Return [X, Y] of the center of cell containing provided text 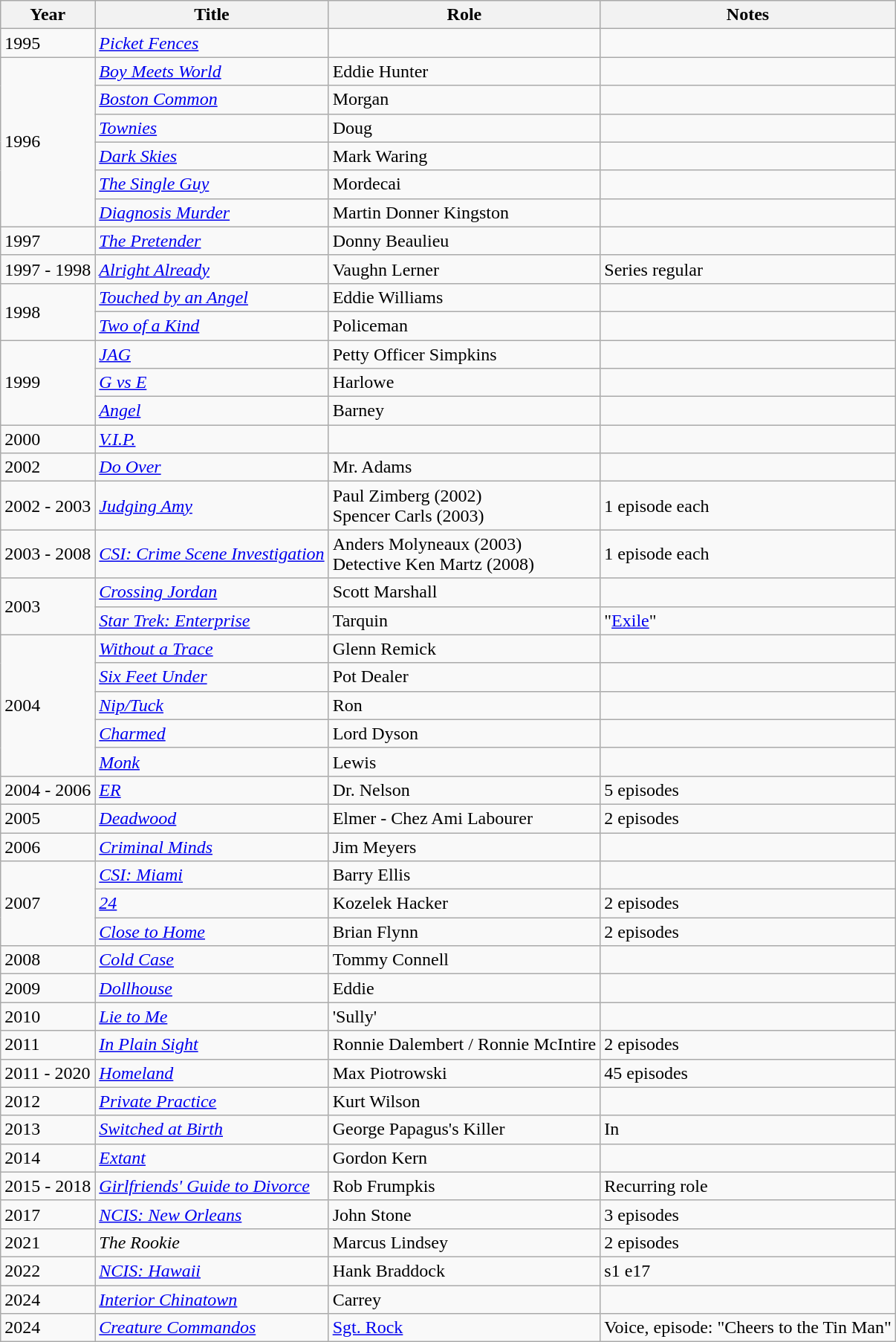
Eddie [464, 988]
Star Trek: Enterprise [212, 620]
G vs E [212, 383]
Rob Frumpkis [464, 1186]
Anders Molyneaux (2003)Detective Ken Martz (2008) [464, 554]
Crossing Jordan [212, 592]
"Exile" [748, 620]
Cold Case [212, 960]
Scott Marshall [464, 592]
George Papagus's Killer [464, 1129]
2013 [48, 1129]
Angel [212, 411]
Eddie Williams [464, 297]
Nip/Tuck [212, 705]
Hank Braddock [464, 1271]
2017 [48, 1214]
NCIS: New Orleans [212, 1214]
2000 [48, 439]
Private Practice [212, 1101]
Recurring role [748, 1186]
Year [48, 15]
2009 [48, 988]
Doug [464, 128]
Boy Meets World [212, 71]
CSI: Crime Scene Investigation [212, 554]
Martin Donner Kingston [464, 213]
Diagnosis Murder [212, 213]
2006 [48, 846]
1999 [48, 383]
24 [212, 904]
1997 - 1998 [48, 269]
45 episodes [748, 1073]
2007 [48, 904]
Mordecai [464, 184]
Kozelek Hacker [464, 904]
2021 [48, 1242]
Deadwood [212, 818]
Judging Amy [212, 505]
Touched by an Angel [212, 297]
Interior Chinatown [212, 1300]
Glenn Remick [464, 649]
5 episodes [748, 790]
Title [212, 15]
Close to Home [212, 932]
Barney [464, 411]
V.I.P. [212, 439]
2004 - 2006 [48, 790]
Jim Meyers [464, 846]
Criminal Minds [212, 846]
The Single Guy [212, 184]
Townies [212, 128]
Eddie Hunter [464, 71]
Charmed [212, 733]
Picket Fences [212, 43]
s1 e17 [748, 1271]
NCIS: Hawaii [212, 1271]
Voice, episode: "Cheers to the Tin Man" [748, 1328]
Barry Ellis [464, 875]
2010 [48, 1017]
Petty Officer Simpkins [464, 354]
2002 - 2003 [48, 505]
Carrey [464, 1300]
2005 [48, 818]
Harlowe [464, 383]
1998 [48, 311]
Extant [212, 1158]
2011 - 2020 [48, 1073]
2012 [48, 1101]
ER [212, 790]
Morgan [464, 100]
Policeman [464, 325]
Dollhouse [212, 988]
John Stone [464, 1214]
Pot Dealer [464, 677]
Sgt. Rock [464, 1328]
CSI: Miami [212, 875]
Ronnie Dalembert / Ronnie McIntire [464, 1045]
The Pretender [212, 241]
Dark Skies [212, 156]
Creature Commandos [212, 1328]
2008 [48, 960]
Donny Beaulieu [464, 241]
Monk [212, 762]
2004 [48, 705]
Dr. Nelson [464, 790]
1995 [48, 43]
1997 [48, 241]
Role [464, 15]
Switched at Birth [212, 1129]
Tommy Connell [464, 960]
Max Piotrowski [464, 1073]
Alright Already [212, 269]
Six Feet Under [212, 677]
2011 [48, 1045]
Lewis [464, 762]
2003 - 2008 [48, 554]
Brian Flynn [464, 932]
Notes [748, 15]
In [748, 1129]
Mr. Adams [464, 467]
JAG [212, 354]
Tarquin [464, 620]
In Plain Sight [212, 1045]
Without a Trace [212, 649]
2002 [48, 467]
3 episodes [748, 1214]
2022 [48, 1271]
2003 [48, 606]
Gordon Kern [464, 1158]
Ron [464, 705]
Lie to Me [212, 1017]
Boston Common [212, 100]
Homeland [212, 1073]
Do Over [212, 467]
Girlfriends' Guide to Divorce [212, 1186]
Mark Waring [464, 156]
Two of a Kind [212, 325]
Marcus Lindsey [464, 1242]
1996 [48, 142]
Kurt Wilson [464, 1101]
Series regular [748, 269]
Paul Zimberg (2002)Spencer Carls (2003) [464, 505]
Lord Dyson [464, 733]
'Sully' [464, 1017]
Elmer - Chez Ami Labourer [464, 818]
Vaughn Lerner [464, 269]
The Rookie [212, 1242]
2014 [48, 1158]
2015 - 2018 [48, 1186]
